Pinpoint the cell where the given text exists, returning its [X, Y] midpoint coordinate. 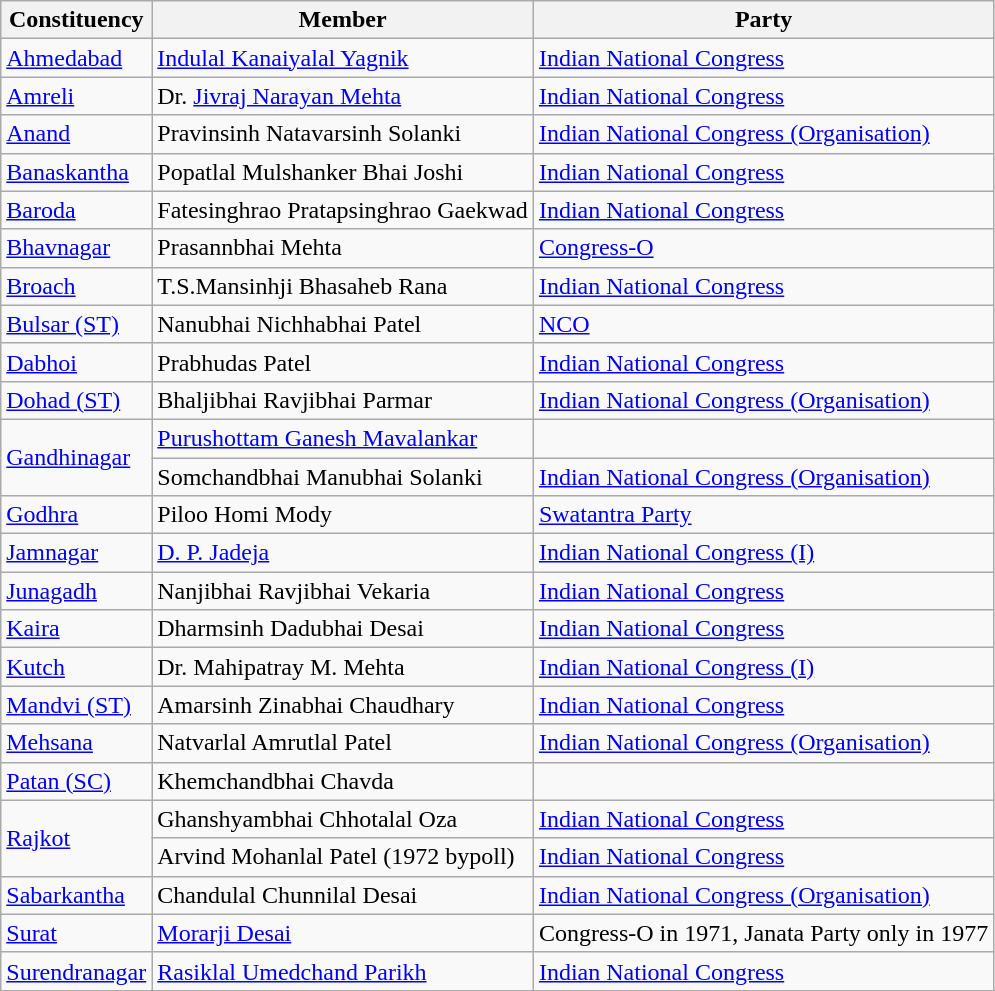
Party [763, 20]
Junagadh [76, 591]
Congress-O [763, 248]
Nanubhai Nichhabhai Patel [343, 324]
Surat [76, 933]
Rajkot [76, 838]
Ahmedabad [76, 58]
Mandvi (ST) [76, 705]
Arvind Mohanlal Patel (1972 bypoll) [343, 857]
Banaskantha [76, 172]
Pravinsinh Natavarsinh Solanki [343, 134]
Amarsinh Zinabhai Chaudhary [343, 705]
Dohad (ST) [76, 400]
Chandulal Chunnilal Desai [343, 895]
Jamnagar [76, 553]
Kutch [76, 667]
Somchandbhai Manubhai Solanki [343, 477]
Piloo Homi Mody [343, 515]
Nanjibhai Ravjibhai Vekaria [343, 591]
Purushottam Ganesh Mavalankar [343, 438]
Kaira [76, 629]
Member [343, 20]
Prabhudas Patel [343, 362]
Morarji Desai [343, 933]
Bhavnagar [76, 248]
Anand [76, 134]
Swatantra Party [763, 515]
Rasiklal Umedchand Parikh [343, 971]
Dr. Jivraj Narayan Mehta [343, 96]
Dharmsinh Dadubhai Desai [343, 629]
Godhra [76, 515]
Gandhinagar [76, 457]
Sabarkantha [76, 895]
D. P. Jadeja [343, 553]
Constituency [76, 20]
Congress-O in 1971, Janata Party only in 1977 [763, 933]
Natvarlal Amrutlal Patel [343, 743]
Khemchandbhai Chavda [343, 781]
Ghanshyambhai Chhotalal Oza [343, 819]
Surendranagar [76, 971]
Prasannbhai Mehta [343, 248]
T.S.Mansinhji Bhasaheb Rana [343, 286]
Bulsar (ST) [76, 324]
Amreli [76, 96]
Baroda [76, 210]
Dr. Mahipatray M. Mehta [343, 667]
Mehsana [76, 743]
Dabhoi [76, 362]
NCO [763, 324]
Patan (SC) [76, 781]
Fatesinghrao Pratapsinghrao Gaekwad [343, 210]
Indulal Kanaiyalal Yagnik [343, 58]
Broach [76, 286]
Bhaljibhai Ravjibhai Parmar [343, 400]
Popatlal Mulshanker Bhai Joshi [343, 172]
